Return (X, Y) of the center of cell containing provided text 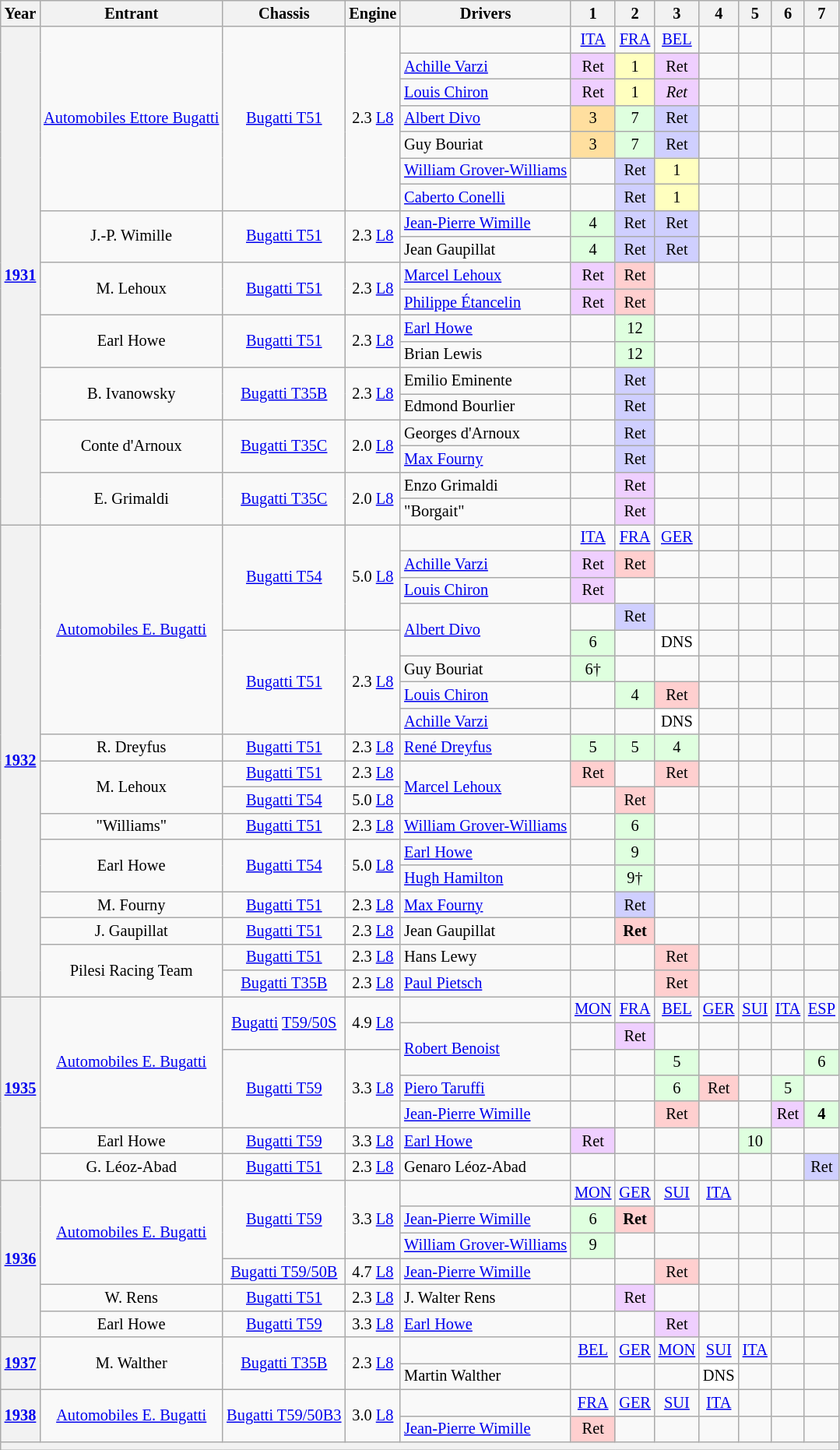
Genaro Léoz-Abad (486, 1167)
René Dreyfus (486, 748)
Bugatti T59/50B (283, 1272)
M. Fourny (131, 905)
M. Walther (131, 1363)
Hans Lewy (486, 957)
Drivers (486, 13)
Pilesi Racing Team (131, 970)
3.0 L8 (372, 1416)
G. Léoz-Abad (131, 1167)
Brian Lewis (486, 354)
1938 (20, 1416)
4.9 L8 (372, 1022)
1935 (20, 1088)
4.7 L8 (372, 1272)
B. Ivanowsky (131, 394)
10 (755, 1141)
Conte d'Arnoux (131, 445)
J. Gaupillat (131, 931)
1931 (20, 276)
Chassis (283, 13)
Engine (372, 13)
1932 (20, 760)
E. Grimaldi (131, 498)
Bugatti T59/50B3 (283, 1416)
R. Dreyfus (131, 748)
6† (593, 669)
"Williams" (131, 826)
Caberto Conelli (486, 197)
Entrant (131, 13)
2 (634, 13)
1937 (20, 1363)
Georges d'Arnoux (486, 433)
Piero Taruffi (486, 1088)
ESP (822, 1009)
Automobiles Ettore Bugatti (131, 118)
Robert Benoist (486, 1048)
Hugh Hamilton (486, 878)
Bugatti T59/50S (283, 1022)
9† (634, 878)
"Borgait" (486, 512)
Enzo Grimaldi (486, 485)
Philippe Étancelin (486, 302)
J. Walter Rens (486, 1298)
Paul Pietsch (486, 984)
Emilio Eminente (486, 381)
Year (20, 13)
Martin Walther (486, 1376)
J.-P. Wimille (131, 237)
W. Rens (131, 1298)
Edmond Bourlier (486, 406)
1936 (20, 1258)
